Provide the [x, y] coordinate of the cell's center where the given text is located.  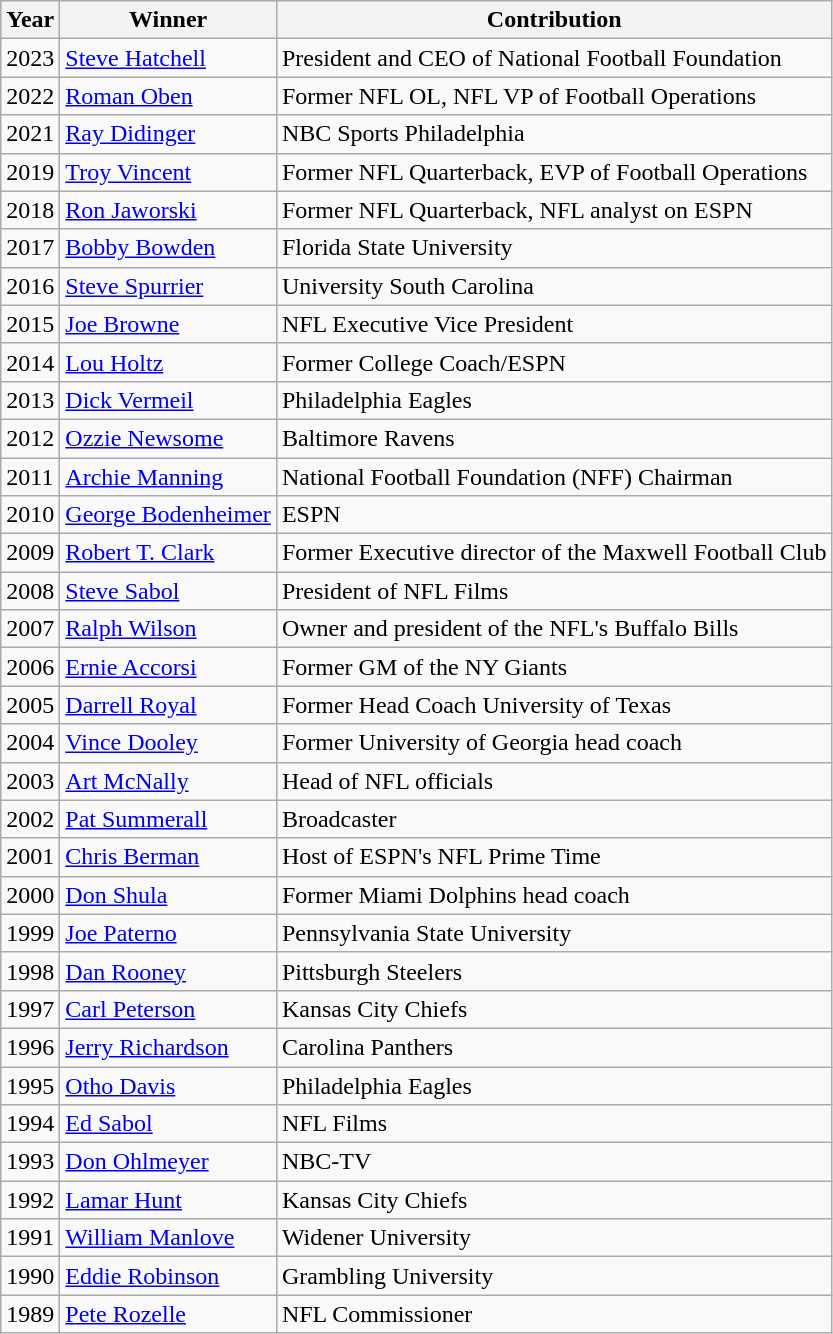
Eddie Robinson [168, 1276]
Former NFL OL, NFL VP of Football Operations [554, 96]
Vince Dooley [168, 743]
2004 [30, 743]
1999 [30, 933]
Ray Didinger [168, 134]
Ralph Wilson [168, 629]
1990 [30, 1276]
Archie Manning [168, 477]
1989 [30, 1314]
2016 [30, 286]
Pittsburgh Steelers [554, 971]
2018 [30, 210]
Former Executive director of the Maxwell Football Club [554, 553]
Former NFL Quarterback, NFL analyst on ESPN [554, 210]
Ron Jaworski [168, 210]
2012 [30, 438]
Chris Berman [168, 857]
2003 [30, 781]
1991 [30, 1238]
President and CEO of National Football Foundation [554, 58]
Don Shula [168, 895]
Joe Paterno [168, 933]
National Football Foundation (NFF) Chairman [554, 477]
2009 [30, 553]
Owner and president of the NFL's Buffalo Bills [554, 629]
Pat Summerall [168, 819]
Pete Rozelle [168, 1314]
NFL Executive Vice President [554, 324]
Contribution [554, 20]
Former University of Georgia head coach [554, 743]
Winner [168, 20]
University South Carolina [554, 286]
Head of NFL officials [554, 781]
2014 [30, 362]
Steve Hatchell [168, 58]
1996 [30, 1047]
Carolina Panthers [554, 1047]
Former Head Coach University of Texas [554, 705]
Don Ohlmeyer [168, 1162]
Joe Browne [168, 324]
1995 [30, 1085]
Roman Oben [168, 96]
2011 [30, 477]
Jerry Richardson [168, 1047]
2019 [30, 172]
Darrell Royal [168, 705]
2007 [30, 629]
Lou Holtz [168, 362]
Former Miami Dolphins head coach [554, 895]
Steve Sabol [168, 591]
President of NFL Films [554, 591]
Grambling University [554, 1276]
NBC-TV [554, 1162]
Robert T. Clark [168, 553]
Florida State University [554, 248]
Troy Vincent [168, 172]
ESPN [554, 515]
NFL Films [554, 1124]
Lamar Hunt [168, 1200]
Carl Peterson [168, 1009]
Art McNally [168, 781]
Broadcaster [554, 819]
Steve Spurrier [168, 286]
2013 [30, 400]
1997 [30, 1009]
Ernie Accorsi [168, 667]
2015 [30, 324]
2002 [30, 819]
Otho Davis [168, 1085]
NBC Sports Philadelphia [554, 134]
2021 [30, 134]
Former NFL Quarterback, EVP of Football Operations [554, 172]
Ed Sabol [168, 1124]
2022 [30, 96]
2017 [30, 248]
Former GM of the NY Giants [554, 667]
2023 [30, 58]
1992 [30, 1200]
Host of ESPN's NFL Prime Time [554, 857]
2006 [30, 667]
2008 [30, 591]
George Bodenheimer [168, 515]
Ozzie Newsome [168, 438]
2000 [30, 895]
2005 [30, 705]
NFL Commissioner [554, 1314]
2001 [30, 857]
Dan Rooney [168, 971]
Former College Coach/ESPN [554, 362]
Bobby Bowden [168, 248]
1998 [30, 971]
2010 [30, 515]
Year [30, 20]
Dick Vermeil [168, 400]
1994 [30, 1124]
Baltimore Ravens [554, 438]
Widener University [554, 1238]
1993 [30, 1162]
Pennsylvania State University [554, 933]
William Manlove [168, 1238]
